Scan for the cell matching the given text and deliver its [x, y] coordinate at center. 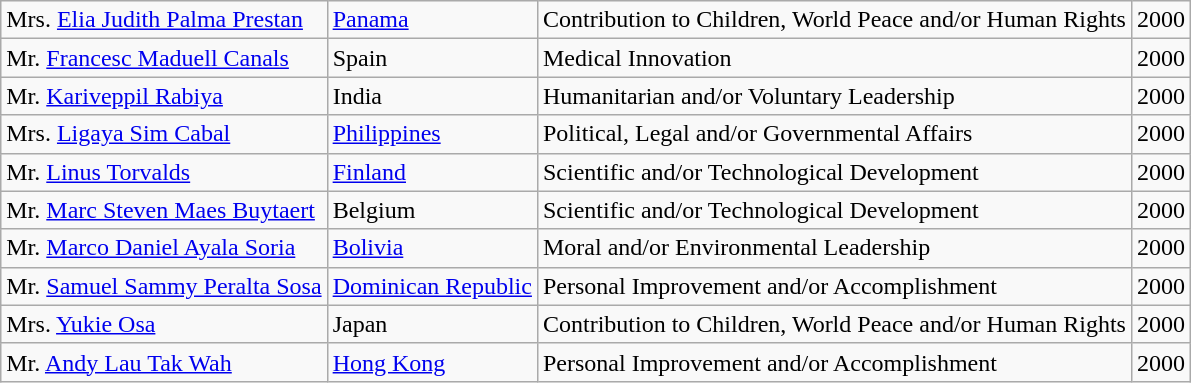
Japan [432, 324]
Mr. Andy Lau Tak Wah [164, 362]
Mr. Samuel Sammy Peralta Sosa [164, 286]
Spain [432, 58]
Moral and/or Environmental Leadership [834, 248]
Mr. Linus Torvalds [164, 172]
Mrs. Ligaya Sim Cabal [164, 134]
Mr. Marc Steven Maes Buytaert [164, 210]
Humanitarian and/or Voluntary Leadership [834, 96]
Belgium [432, 210]
Mrs. Elia Judith Palma Prestan [164, 20]
Hong Kong [432, 362]
Dominican Republic [432, 286]
Mr. Francesc Maduell Canals [164, 58]
Philippines [432, 134]
Mr. Kariveppil Rabiya [164, 96]
Mrs. Yukie Osa [164, 324]
India [432, 96]
Bolivia [432, 248]
Panama [432, 20]
Medical Innovation [834, 58]
Political, Legal and/or Governmental Affairs [834, 134]
Mr. Marco Daniel Ayala Soria [164, 248]
Finland [432, 172]
